Scan for the cell matching the given text and deliver its (X, Y) coordinate at center. 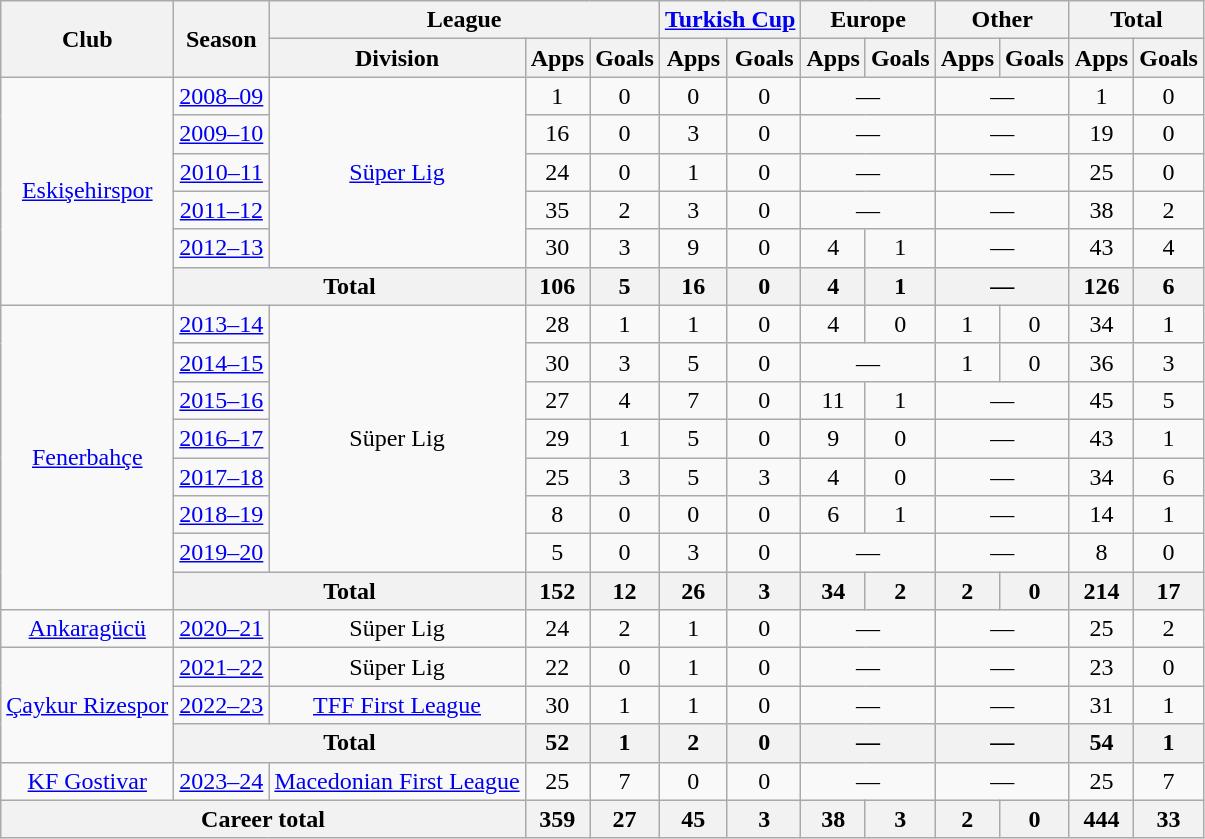
19 (1101, 134)
KF Gostivar (88, 781)
Europe (868, 20)
29 (557, 438)
Club (88, 39)
2021–22 (222, 667)
152 (557, 591)
28 (557, 324)
2012–13 (222, 248)
League (464, 20)
23 (1101, 667)
Ankaragücü (88, 629)
2022–23 (222, 705)
22 (557, 667)
2011–12 (222, 210)
2008–09 (222, 96)
54 (1101, 743)
2010–11 (222, 172)
12 (625, 591)
Eskişehirspor (88, 191)
Other (1002, 20)
2016–17 (222, 438)
Macedonian First League (397, 781)
31 (1101, 705)
2017–18 (222, 477)
14 (1101, 515)
17 (1169, 591)
2023–24 (222, 781)
2020–21 (222, 629)
36 (1101, 362)
Turkish Cup (730, 20)
214 (1101, 591)
359 (557, 819)
Division (397, 58)
52 (557, 743)
Fenerbahçe (88, 457)
2009–10 (222, 134)
35 (557, 210)
2019–20 (222, 553)
Season (222, 39)
2013–14 (222, 324)
2014–15 (222, 362)
126 (1101, 286)
444 (1101, 819)
2015–16 (222, 400)
Career total (263, 819)
Çaykur Rizespor (88, 705)
33 (1169, 819)
2018–19 (222, 515)
11 (833, 400)
TFF First League (397, 705)
26 (693, 591)
106 (557, 286)
